Extract the (X, Y) coordinate from the center of the cell holding the provided text.  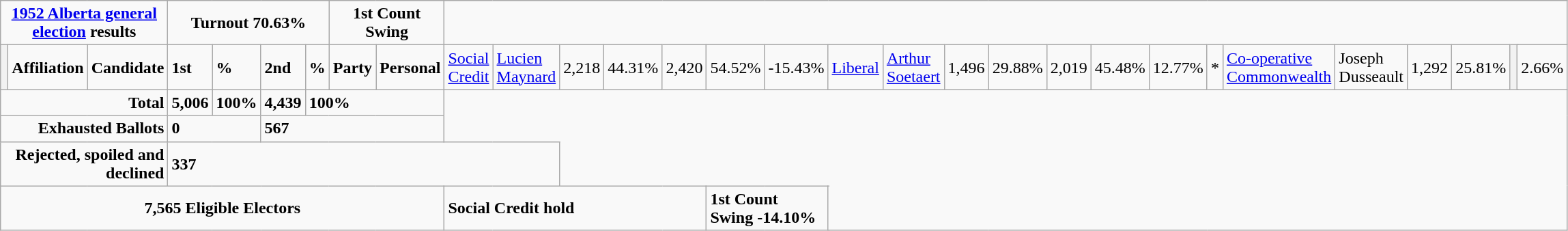
1,496 (967, 67)
29.88% (1017, 67)
2,420 (684, 67)
Joseph Dusseault (1371, 67)
12.77% (1178, 67)
Lucien Maynard (526, 67)
Affiliation (48, 67)
25.81% (1481, 67)
Personal (410, 67)
Candidate (128, 67)
Co-operative Commonwealth (1279, 67)
1st Count Swing -14.10% (767, 208)
Exhausted Ballots (85, 128)
Liberal (855, 67)
2nd (283, 67)
2.66% (1543, 67)
337 (364, 164)
1952 Alberta general election results (85, 23)
Rejected, spoiled and declined (85, 164)
0 (214, 128)
2,019 (1069, 67)
Party (352, 67)
4,439 (283, 103)
54.52% (736, 67)
44.31% (633, 67)
2,218 (582, 67)
-15.43% (796, 67)
1st Count Swing (386, 23)
7,565 Eligible Electors (223, 208)
Total (85, 103)
567 (352, 128)
45.48% (1120, 67)
1st (190, 67)
Turnout 70.63% (248, 23)
Social Credit (468, 67)
5,006 (190, 103)
Social Credit hold (575, 208)
1,292 (1429, 67)
Arthur Soetaert (913, 67)
* (1215, 67)
